Extract the (x, y) coordinate from the center of the cell holding the provided text.  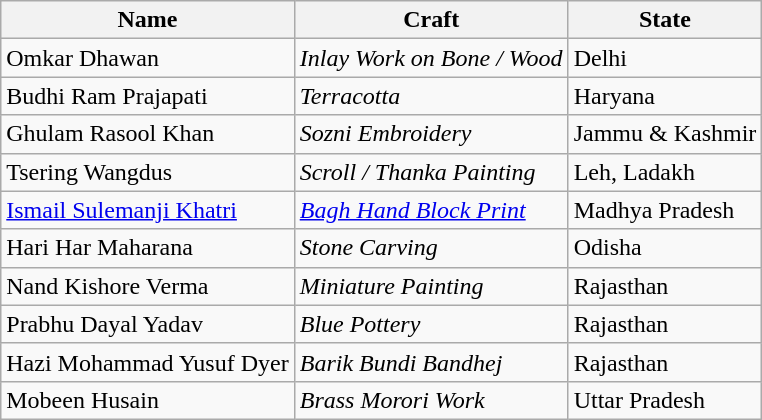
Tsering Wangdus (148, 172)
Hari Har Maharana (148, 248)
Inlay Work on Bone / Wood (431, 58)
Uttar Pradesh (665, 400)
Haryana (665, 96)
Budhi Ram Prajapati (148, 96)
Madhya Pradesh (665, 210)
Barik Bundi Bandhej (431, 362)
Ismail Sulemanji Khatri (148, 210)
Name (148, 20)
Omkar Dhawan (148, 58)
Brass Morori Work (431, 400)
Ghulam Rasool Khan (148, 134)
Stone Carving (431, 248)
Terracotta (431, 96)
Miniature Painting (431, 286)
Delhi (665, 58)
Bagh Hand Block Print (431, 210)
Craft (431, 20)
Scroll / Thanka Painting (431, 172)
Prabhu Dayal Yadav (148, 324)
Odisha (665, 248)
State (665, 20)
Nand Kishore Verma (148, 286)
Blue Pottery (431, 324)
Hazi Mohammad Yusuf Dyer (148, 362)
Sozni Embroidery (431, 134)
Leh, Ladakh (665, 172)
Mobeen Husain (148, 400)
Jammu & Kashmir (665, 134)
